Detect which cell encompasses the target text, then output its [X, Y] center coordinate. 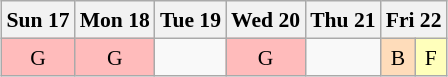
Wed 20 [266, 20]
B [398, 56]
Fri 22 [414, 20]
Sun 17 [38, 20]
Thu 21 [343, 20]
Tue 19 [190, 20]
Mon 18 [115, 20]
F [430, 56]
